Search for the cell housing the specified text and yield its [x, y] center coordinate. 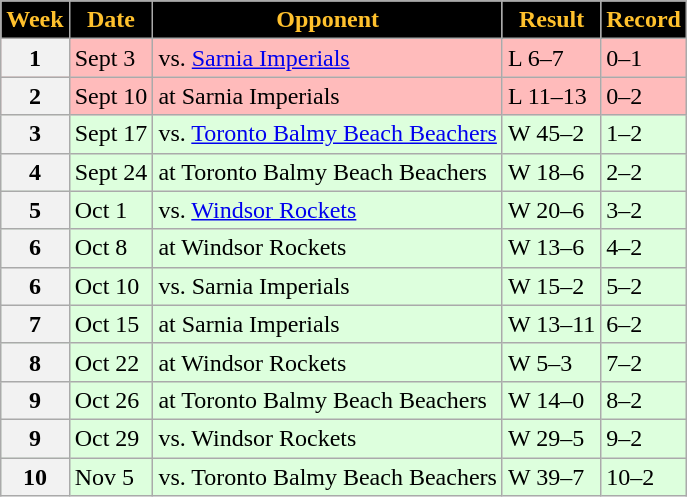
Sept 17 [111, 134]
1 [35, 58]
10–2 [644, 477]
5 [35, 210]
W 39–7 [551, 477]
4 [35, 172]
L 11–13 [551, 96]
W 45–2 [551, 134]
W 18–6 [551, 172]
W 13–6 [551, 248]
4–2 [644, 248]
10 [35, 477]
W 15–2 [551, 286]
Result [551, 20]
2–2 [644, 172]
Week [35, 20]
Oct 10 [111, 286]
8 [35, 362]
Date [111, 20]
Opponent [328, 20]
0–1 [644, 58]
W 5–3 [551, 362]
7 [35, 324]
W 14–0 [551, 400]
2 [35, 96]
Oct 26 [111, 400]
Nov 5 [111, 477]
W 29–5 [551, 438]
Oct 8 [111, 248]
Sept 3 [111, 58]
L 6–7 [551, 58]
8–2 [644, 400]
Sept 24 [111, 172]
Sept 10 [111, 96]
3–2 [644, 210]
6–2 [644, 324]
W 13–11 [551, 324]
0–2 [644, 96]
9–2 [644, 438]
1–2 [644, 134]
Oct 15 [111, 324]
Oct 29 [111, 438]
7–2 [644, 362]
Record [644, 20]
3 [35, 134]
Oct 22 [111, 362]
W 20–6 [551, 210]
5–2 [644, 286]
Oct 1 [111, 210]
